Extract the [x, y] coordinate from the center of the cell holding the provided text.  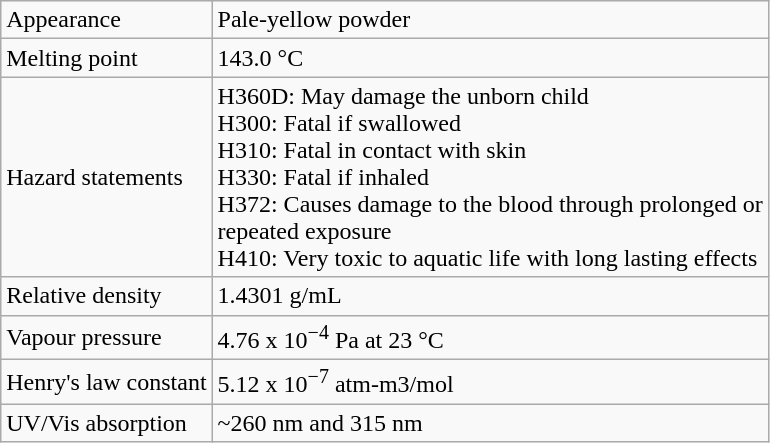
5.12 x 10−7 atm-m3/mol [490, 382]
143.0 °C [490, 58]
1.4301 g/mL [490, 296]
Vapour pressure [106, 338]
Pale-yellow powder [490, 20]
~260 nm and 315 nm [490, 423]
4.76 x 10−4 Pa at 23 °C [490, 338]
Hazard statements [106, 177]
Melting point [106, 58]
Relative density [106, 296]
Appearance [106, 20]
UV/Vis absorption [106, 423]
Henry's law constant [106, 382]
